Return (x, y) of the center of cell containing provided text 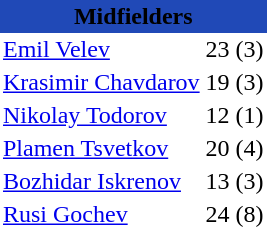
Bozhidar Iskrenov (102, 182)
(4) (250, 148)
Krasimir Chavdarov (102, 82)
Plamen Tsvetkov (102, 148)
13 (218, 182)
Midfielders (134, 16)
23 (218, 50)
19 (218, 82)
Nikolay Todorov (102, 116)
(1) (250, 116)
20 (218, 148)
Emil Velev (102, 50)
12 (218, 116)
